Find where the given text appears and provide that cell's center as (x, y) coordinate. 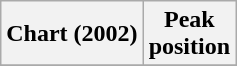
Chart (2002) (72, 34)
Peakposition (189, 34)
